From the cell containing the given text, extract its center point as [x, y] coordinate. 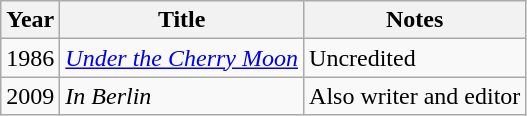
Notes [415, 20]
2009 [30, 96]
In Berlin [182, 96]
Under the Cherry Moon [182, 58]
Title [182, 20]
1986 [30, 58]
Also writer and editor [415, 96]
Uncredited [415, 58]
Year [30, 20]
